Search for the cell housing the specified text and yield its [x, y] center coordinate. 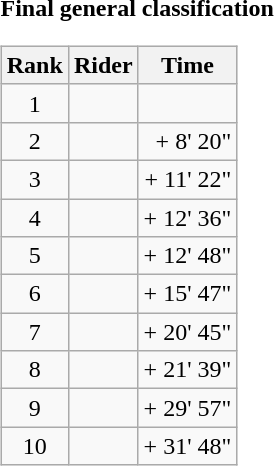
8 [34, 370]
4 [34, 217]
+ 15' 47" [188, 294]
Rank [34, 65]
7 [34, 332]
3 [34, 179]
1 [34, 103]
6 [34, 294]
+ 20' 45" [188, 332]
+ 12' 48" [188, 256]
10 [34, 446]
5 [34, 256]
Time [188, 65]
Rider [103, 65]
9 [34, 408]
+ 11' 22" [188, 179]
2 [34, 141]
+ 8' 20" [188, 141]
+ 29' 57" [188, 408]
+ 12' 36" [188, 217]
+ 21' 39" [188, 370]
+ 31' 48" [188, 446]
